Capture the cell that displays the provided text and extract its [X, Y] central coordinate. 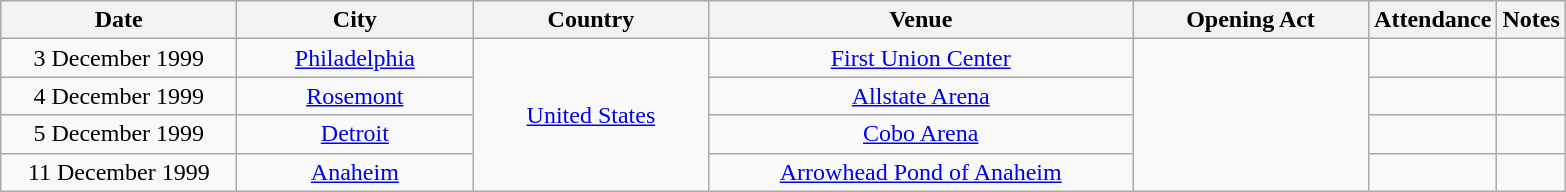
Notes [1531, 20]
Allstate Arena [921, 96]
Detroit [355, 134]
Cobo Arena [921, 134]
5 December 1999 [119, 134]
Arrowhead Pond of Anaheim [921, 172]
First Union Center [921, 58]
Country [591, 20]
11 December 1999 [119, 172]
Philadelphia [355, 58]
United States [591, 115]
3 December 1999 [119, 58]
Date [119, 20]
Rosemont [355, 96]
Anaheim [355, 172]
Venue [921, 20]
Attendance [1433, 20]
Opening Act [1250, 20]
4 December 1999 [119, 96]
City [355, 20]
